Output the (X, Y) coordinate of the center of the cell containing the given text.  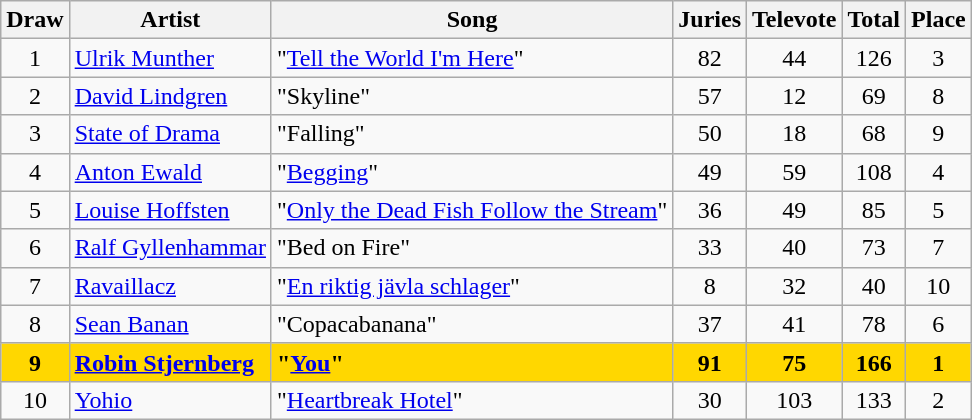
Juries (710, 20)
78 (874, 324)
41 (794, 324)
133 (874, 400)
Ralf Gyllenhammar (170, 248)
Total (874, 20)
32 (794, 286)
30 (710, 400)
"Copacabanana" (472, 324)
Louise Hoffsten (170, 210)
73 (874, 248)
Artist (170, 20)
Yohio (170, 400)
36 (710, 210)
"Falling" (472, 134)
75 (794, 362)
Anton Ewald (170, 172)
69 (874, 96)
91 (710, 362)
126 (874, 58)
166 (874, 362)
33 (710, 248)
"En riktig jävla schlager" (472, 286)
85 (874, 210)
Place (939, 20)
"You" (472, 362)
103 (794, 400)
Sean Banan (170, 324)
Ravaillacz (170, 286)
"Heartbreak Hotel" (472, 400)
Song (472, 20)
"Tell the World I'm Here" (472, 58)
18 (794, 134)
44 (794, 58)
12 (794, 96)
59 (794, 172)
50 (710, 134)
37 (710, 324)
68 (874, 134)
Robin Stjernberg (170, 362)
Ulrik Munther (170, 58)
"Skyline" (472, 96)
57 (710, 96)
David Lindgren (170, 96)
108 (874, 172)
Draw (35, 20)
State of Drama (170, 134)
"Bed on Fire" (472, 248)
Televote (794, 20)
"Only the Dead Fish Follow the Stream" (472, 210)
82 (710, 58)
"Begging" (472, 172)
